Scan for the cell matching the given text and deliver its (X, Y) coordinate at center. 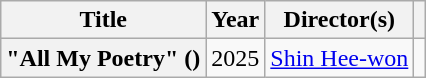
"All My Poetry" () (104, 58)
Shin Hee-won (340, 58)
Director(s) (340, 20)
Year (236, 20)
Title (104, 20)
2025 (236, 58)
